Locate the cell with the specified text and output its (X, Y) center coordinate. 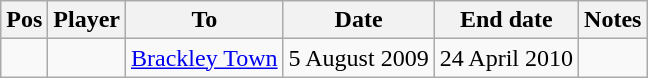
Date (358, 20)
To (205, 20)
End date (506, 20)
Player (87, 20)
24 April 2010 (506, 58)
5 August 2009 (358, 58)
Brackley Town (205, 58)
Notes (613, 20)
Pos (24, 20)
